For the text-containing cell, return its midpoint in (x, y) coordinate format. 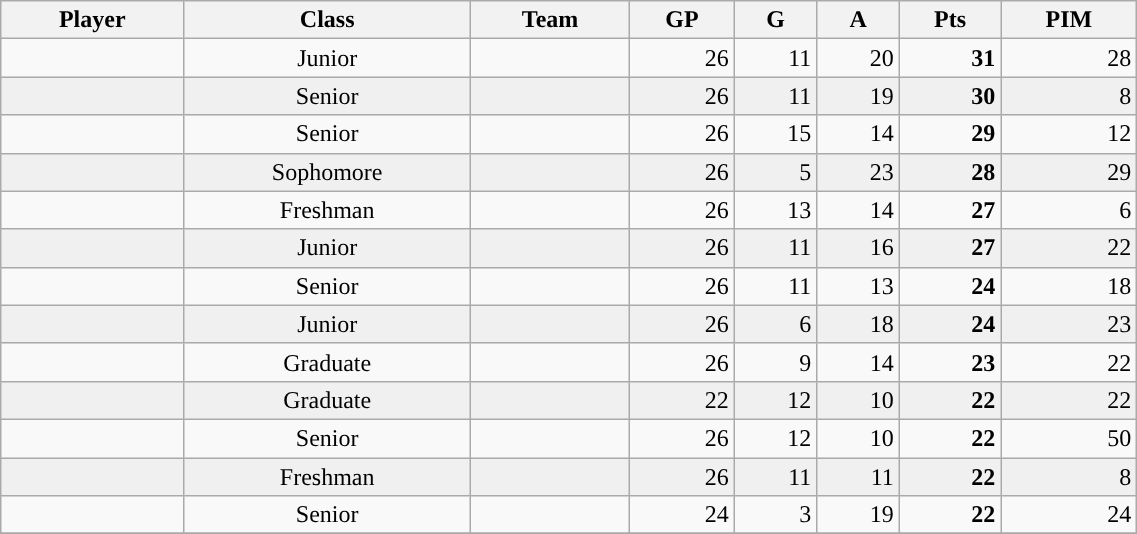
9 (776, 362)
3 (776, 515)
PIM (1069, 20)
GP (682, 20)
Sophomore (328, 172)
Player (92, 20)
Class (328, 20)
16 (858, 248)
A (858, 20)
Pts (950, 20)
G (776, 20)
15 (776, 134)
50 (1069, 438)
Team (550, 20)
20 (858, 58)
5 (776, 172)
31 (950, 58)
30 (950, 96)
